Detect which cell encompasses the target text, then output its (x, y) center coordinate. 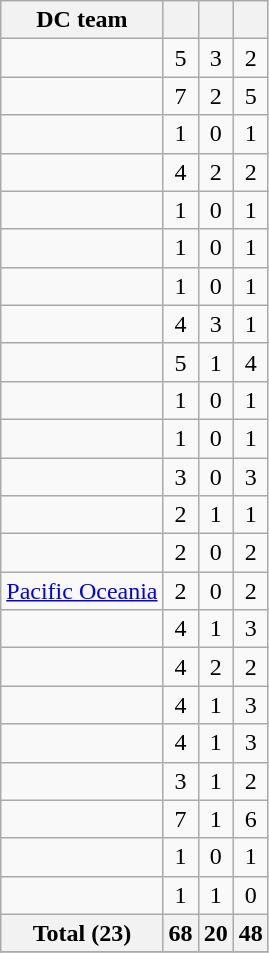
48 (250, 933)
Total (23) (82, 933)
6 (250, 819)
DC team (82, 20)
Pacific Oceania (82, 591)
20 (216, 933)
68 (180, 933)
